Capture the cell that displays the provided text and extract its [X, Y] central coordinate. 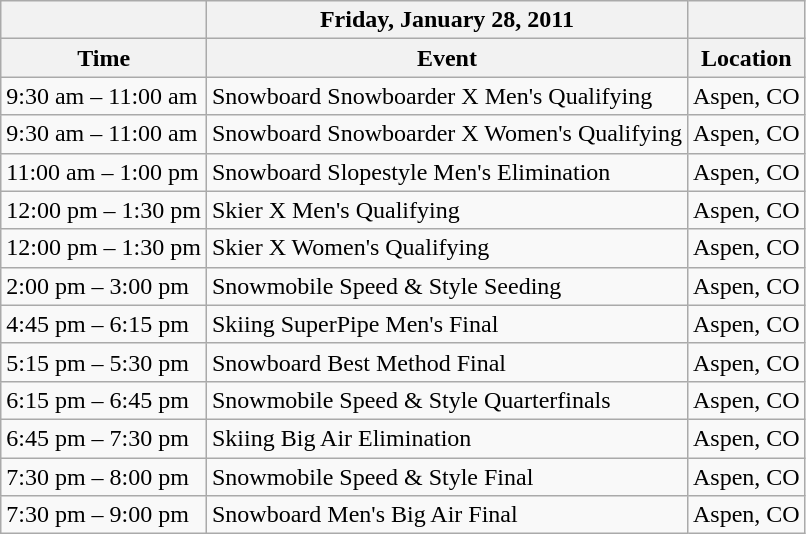
Skier X Men's Qualifying [446, 210]
Snowmobile Speed & Style Quarterfinals [446, 400]
Time [104, 58]
7:30 pm – 8:00 pm [104, 477]
11:00 am – 1:00 pm [104, 172]
Skiing SuperPipe Men's Final [446, 324]
2:00 pm – 3:00 pm [104, 286]
Snowboard Men's Big Air Final [446, 515]
6:45 pm – 7:30 pm [104, 438]
Snowboard Snowboarder X Men's Qualifying [446, 96]
4:45 pm – 6:15 pm [104, 324]
Skiing Big Air Elimination [446, 438]
Location [746, 58]
Friday, January 28, 2011 [446, 20]
Snowboard Slopestyle Men's Elimination [446, 172]
Skier X Women's Qualifying [446, 248]
Snowboard Best Method Final [446, 362]
Snowmobile Speed & Style Final [446, 477]
7:30 pm – 9:00 pm [104, 515]
Snowboard Snowboarder X Women's Qualifying [446, 134]
6:15 pm – 6:45 pm [104, 400]
5:15 pm – 5:30 pm [104, 362]
Event [446, 58]
Snowmobile Speed & Style Seeding [446, 286]
